Provide the [x, y] coordinate of the cell's center where the given text is located.  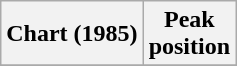
Peakposition [189, 34]
Chart (1985) [72, 34]
